Detect which cell encompasses the target text, then output its [x, y] center coordinate. 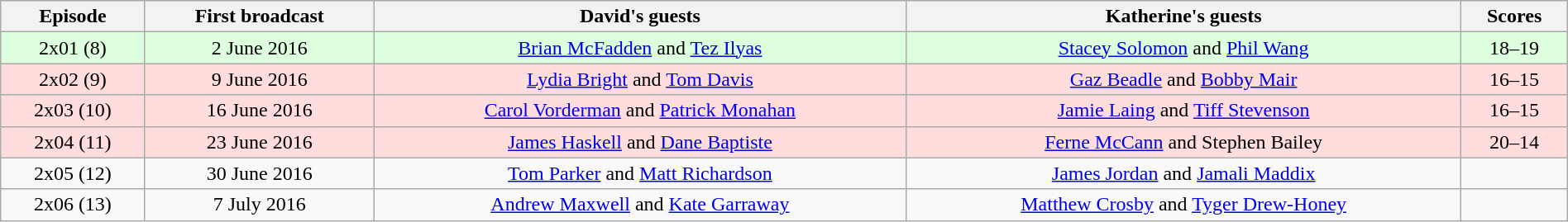
David's guests [640, 17]
Scores [1514, 17]
Brian McFadden and Tez Ilyas [640, 48]
7 July 2016 [260, 205]
18–19 [1514, 48]
16 June 2016 [260, 111]
Katherine's guests [1183, 17]
9 June 2016 [260, 79]
23 June 2016 [260, 142]
Carol Vorderman and Patrick Monahan [640, 111]
Andrew Maxwell and Kate Garraway [640, 205]
2x06 (13) [73, 205]
Matthew Crosby and Tyger Drew-Honey [1183, 205]
2x02 (9) [73, 79]
Ferne McCann and Stephen Bailey [1183, 142]
2 June 2016 [260, 48]
James Jordan and Jamali Maddix [1183, 173]
James Haskell and Dane Baptiste [640, 142]
2x01 (8) [73, 48]
2x05 (12) [73, 173]
First broadcast [260, 17]
20–14 [1514, 142]
Stacey Solomon and Phil Wang [1183, 48]
Jamie Laing and Tiff Stevenson [1183, 111]
Gaz Beadle and Bobby Mair [1183, 79]
Tom Parker and Matt Richardson [640, 173]
2x04 (11) [73, 142]
Lydia Bright and Tom Davis [640, 79]
2x03 (10) [73, 111]
Episode [73, 17]
30 June 2016 [260, 173]
